Pinpoint the cell where the given text exists, returning its (X, Y) midpoint coordinate. 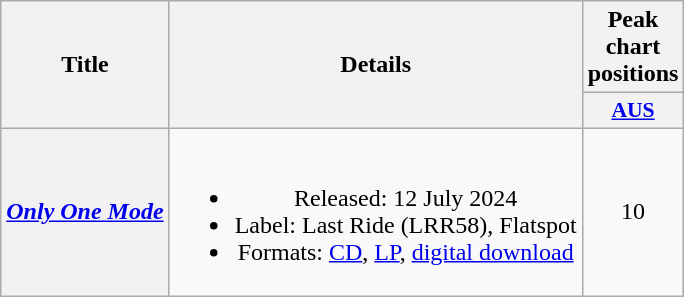
Peak chart positions (633, 47)
10 (633, 212)
AUS (633, 111)
Details (376, 65)
Only One Mode (85, 212)
Released: 12 July 2024Label: Last Ride (LRR58), FlatspotFormats: CD, LP, digital download (376, 212)
Title (85, 65)
